Find where the given text appears and provide that cell's center as [X, Y] coordinate. 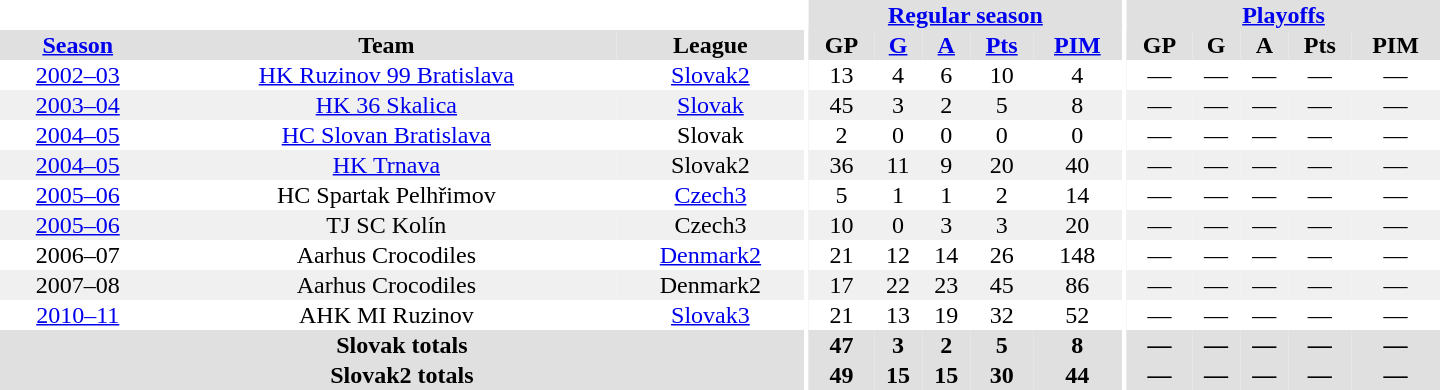
44 [1078, 375]
148 [1078, 255]
Season [78, 45]
12 [898, 255]
11 [898, 165]
2006–07 [78, 255]
26 [1002, 255]
Slovak totals [402, 345]
32 [1002, 315]
Slovak3 [710, 315]
30 [1002, 375]
23 [946, 285]
52 [1078, 315]
HK Trnava [387, 165]
2010–11 [78, 315]
2003–04 [78, 105]
40 [1078, 165]
Team [387, 45]
2002–03 [78, 75]
86 [1078, 285]
League [710, 45]
17 [842, 285]
HK Ruzinov 99 Bratislava [387, 75]
49 [842, 375]
36 [842, 165]
47 [842, 345]
Playoffs [1284, 15]
HK 36 Skalica [387, 105]
AHK MI Ruzinov [387, 315]
2007–08 [78, 285]
HC Spartak Pelhřimov [387, 195]
Slovak2 totals [402, 375]
6 [946, 75]
Regular season [966, 15]
HC Slovan Bratislava [387, 135]
TJ SC Kolín [387, 225]
19 [946, 315]
22 [898, 285]
9 [946, 165]
